Pinpoint the cell where the given text exists, returning its [X, Y] midpoint coordinate. 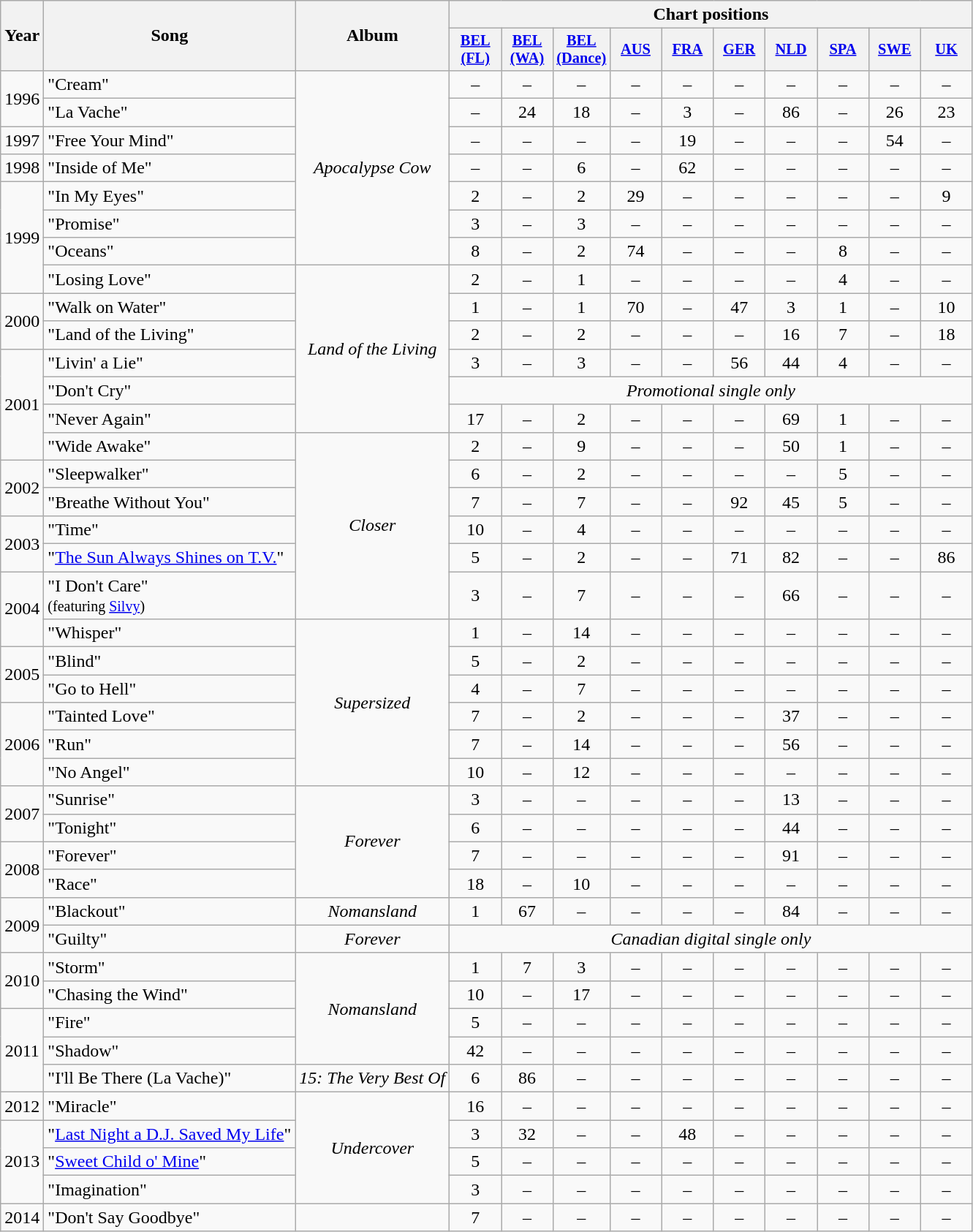
82 [791, 558]
"Wide Awake" [170, 446]
"Race" [170, 883]
Song [170, 36]
"No Angel" [170, 772]
Apocalypse Cow [373, 167]
15: The Very Best Of [373, 1078]
"Storm" [170, 967]
50 [791, 446]
"Oceans" [170, 252]
91 [791, 855]
92 [740, 502]
"Shadow" [170, 1051]
GER [740, 50]
"Tonight" [170, 828]
2001 [22, 404]
"Inside of Me" [170, 168]
"Forever" [170, 855]
Closer [373, 525]
2000 [22, 321]
Canadian digital single only [711, 939]
"Free Your Mind" [170, 140]
Chart positions [711, 15]
24 [528, 113]
Promotional single only [711, 390]
2013 [22, 1162]
69 [791, 418]
"Run" [170, 744]
19 [687, 140]
Undercover [373, 1148]
67 [528, 911]
29 [636, 196]
70 [636, 307]
42 [475, 1051]
"Land of the Living" [170, 335]
"Fire" [170, 1023]
FRA [687, 50]
"The Sun Always Shines on T.V." [170, 558]
"Losing Love" [170, 279]
2012 [22, 1106]
"Don't Cry" [170, 390]
"Last Night a D.J. Saved My Life" [170, 1134]
"Sweet Child o' Mine" [170, 1162]
"Promise" [170, 224]
BEL(Dance) [581, 50]
47 [740, 307]
13 [791, 800]
"Blackout" [170, 911]
SWE [895, 50]
1999 [22, 238]
Album [373, 36]
26 [895, 113]
1998 [22, 168]
UK [946, 50]
"I Don't Care" (featuring Silvy) [170, 595]
"Cream" [170, 84]
"Sleepwalker" [170, 474]
2009 [22, 925]
"Miracle" [170, 1106]
AUS [636, 50]
2002 [22, 488]
2004 [22, 610]
NLD [791, 50]
"Chasing the Wind" [170, 994]
62 [687, 168]
Year [22, 36]
2003 [22, 543]
84 [791, 911]
BEL(WA) [528, 50]
Supersized [373, 703]
"Don't Say Goodbye" [170, 1217]
"Livin' a Lie" [170, 363]
1996 [22, 98]
23 [946, 113]
2007 [22, 814]
Land of the Living [373, 349]
45 [791, 502]
37 [791, 717]
"Sunrise" [170, 800]
"In My Eyes" [170, 196]
"La Vache" [170, 113]
"Whisper" [170, 633]
48 [687, 1134]
2005 [22, 675]
"I'll Be There (La Vache)" [170, 1078]
74 [636, 252]
71 [740, 558]
"Guilty" [170, 939]
"Tainted Love" [170, 717]
66 [791, 595]
"Never Again" [170, 418]
2014 [22, 1217]
32 [528, 1134]
"Go to Hell" [170, 689]
2011 [22, 1051]
BEL(FL) [475, 50]
54 [895, 140]
2010 [22, 980]
2008 [22, 869]
"Time" [170, 529]
"Breathe Without You" [170, 502]
"Blind" [170, 661]
SPA [844, 50]
1997 [22, 140]
"Imagination" [170, 1190]
2006 [22, 744]
"Walk on Water" [170, 307]
12 [581, 772]
